Pinpoint the cell where the given text exists, returning its [x, y] midpoint coordinate. 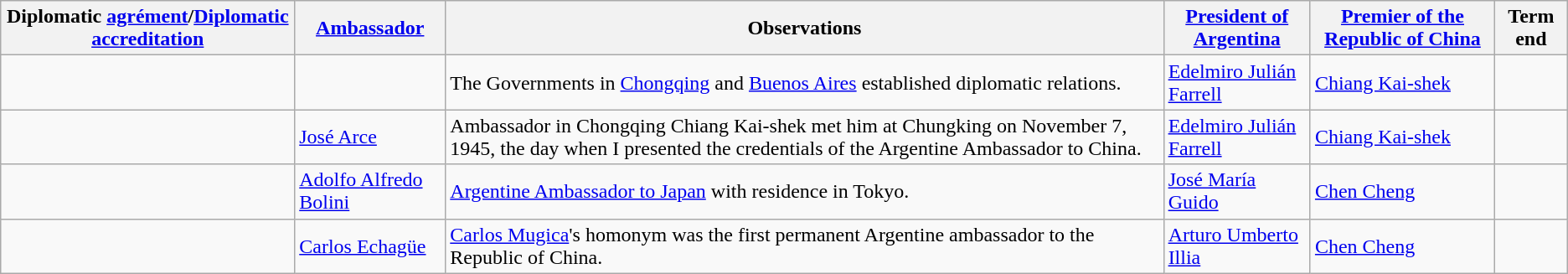
Term end [1531, 28]
Argentine Ambassador to Japan with residence in Tokyo. [804, 191]
José Arce [370, 137]
President of Argentina [1236, 28]
Adolfo Alfredo Bolini [370, 191]
Diplomatic agrément/Diplomatic accreditation [147, 28]
Premier of the Republic of China [1402, 28]
Ambassador [370, 28]
Carlos Echagüe [370, 246]
José María Guido [1236, 191]
Observations [804, 28]
The Governments in Chongqing and Buenos Aires established diplomatic relations. [804, 82]
Arturo Umberto Illia [1236, 246]
Carlos Mugica's homonym was the first permanent Argentine ambassador to the Republic of China. [804, 246]
